Identify which cell holds the provided text, then report its [x, y] central coordinate. 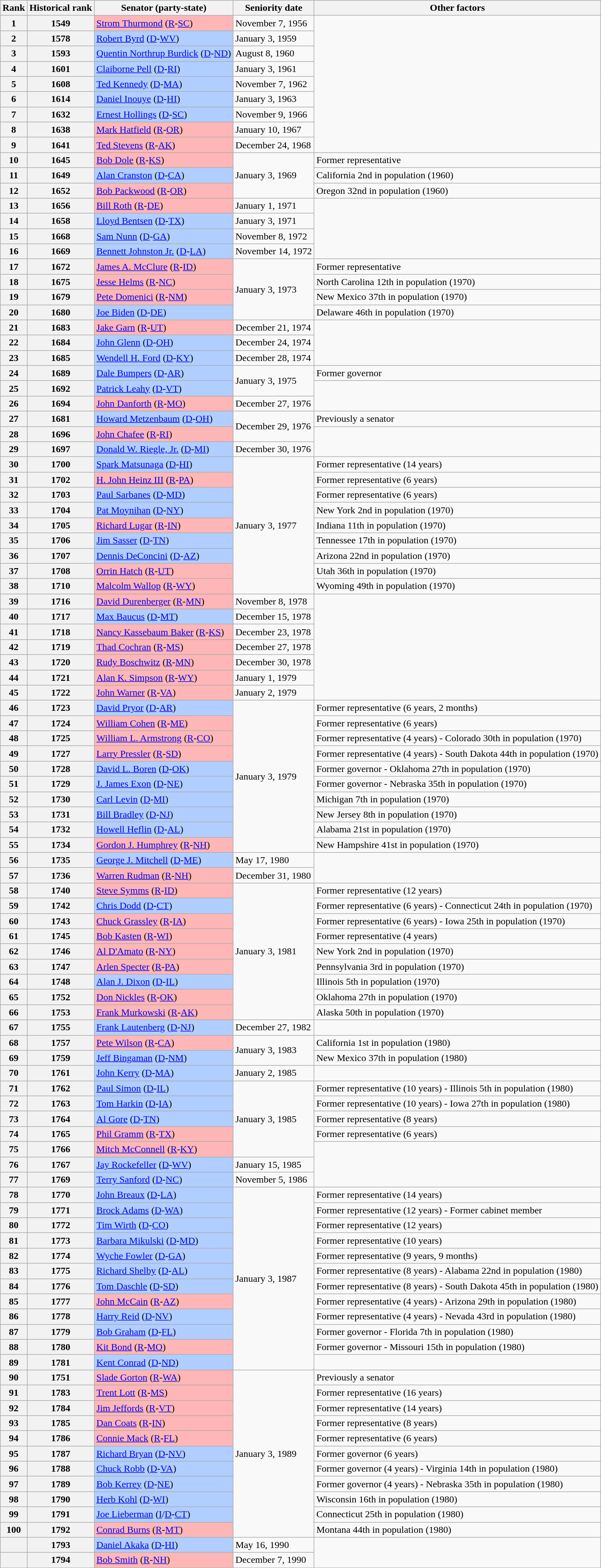
November 8, 1978 [274, 601]
1708 [61, 571]
1772 [61, 1225]
1685 [61, 358]
Wyoming 49th in population (1970) [457, 586]
Richard Bryan (D-NV) [164, 1454]
January 3, 1959 [274, 38]
Jeff Bingaman (D-NM) [164, 1058]
1777 [61, 1301]
97 [14, 1484]
Former governor - Missouri 15th in population (1980) [457, 1347]
62 [14, 952]
Former representative (10 years) - Iowa 27th in population (1980) [457, 1103]
January 15, 1985 [274, 1165]
Bob Kerrey (D-NE) [164, 1484]
Bill Bradley (D-NJ) [164, 814]
1785 [61, 1423]
James A. McClure (R-ID) [164, 267]
1794 [61, 1560]
1791 [61, 1514]
Former representative (4 years) - Nevada 43rd in population (1980) [457, 1317]
70 [14, 1073]
1705 [61, 525]
Chris Dodd (D-CT) [164, 906]
1703 [61, 495]
1783 [61, 1392]
Ted Stevens (R-AK) [164, 145]
77 [14, 1180]
Paul Simon (D-IL) [164, 1088]
35 [14, 541]
14 [14, 221]
89 [14, 1362]
Strom Thurmond (R-SC) [164, 23]
1652 [61, 191]
19 [14, 297]
Former representative (4 years) - South Dakota 44th in population (1970) [457, 754]
1736 [61, 875]
December 15, 1978 [274, 616]
Wyche Fowler (D-GA) [164, 1256]
Former representative (8 years) - South Dakota 45th in population (1980) [457, 1286]
Jim Jeffords (R-VT) [164, 1408]
1740 [61, 890]
69 [14, 1058]
1769 [61, 1180]
1779 [61, 1332]
57 [14, 875]
1766 [61, 1149]
Delaware 46th in population (1970) [457, 312]
1747 [61, 967]
Pete Wilson (R-CA) [164, 1043]
Phil Gramm (R-TX) [164, 1134]
Richard Lugar (R-IN) [164, 525]
Former governor (6 years) [457, 1454]
Alan Cranston (D-CA) [164, 175]
Ted Kennedy (D-MA) [164, 84]
John Warner (R-VA) [164, 693]
Terry Sanford (D-NC) [164, 1180]
Donald W. Riegle, Jr. (D-MI) [164, 449]
John Chafee (R-RI) [164, 434]
100 [14, 1530]
John Breaux (D-LA) [164, 1195]
1762 [61, 1088]
1721 [61, 678]
1771 [61, 1210]
95 [14, 1454]
Warren Rudman (R-NH) [164, 875]
1735 [61, 860]
15 [14, 236]
Larry Pressler (R-SD) [164, 754]
Trent Lott (R-MS) [164, 1392]
1731 [61, 814]
Paul Sarbanes (D-MD) [164, 495]
1788 [61, 1469]
52 [14, 799]
Thad Cochran (R-MS) [164, 647]
1601 [61, 69]
David L. Boren (D-OK) [164, 769]
Rudy Boschwitz (R-MN) [164, 662]
48 [14, 738]
Senator (party-state) [164, 8]
Kit Bond (R-MO) [164, 1347]
1755 [61, 1027]
1649 [61, 175]
18 [14, 282]
1641 [61, 145]
David Durenberger (R-MN) [164, 601]
Tim Wirth (D-CO) [164, 1225]
1700 [61, 465]
98 [14, 1499]
16 [14, 251]
Former representative (8 years) - Alabama 22nd in population (1980) [457, 1271]
23 [14, 358]
Seniority date [274, 8]
November 14, 1972 [274, 251]
86 [14, 1317]
1722 [61, 693]
44 [14, 678]
December 29, 1976 [274, 426]
1751 [61, 1377]
1727 [61, 754]
20 [14, 312]
37 [14, 571]
H. John Heinz III (R-PA) [164, 480]
Dale Bumpers (D-AR) [164, 373]
Joe Lieberman (I/D-CT) [164, 1514]
60 [14, 921]
1707 [61, 556]
10 [14, 160]
1656 [61, 206]
Former governor (4 years) - Nebraska 35th in population (1980) [457, 1484]
George J. Mitchell (D-ME) [164, 860]
1763 [61, 1103]
1748 [61, 982]
Malcolm Wallop (R-WY) [164, 586]
California 2nd in population (1960) [457, 175]
91 [14, 1392]
Former representative (9 years, 9 months) [457, 1256]
1764 [61, 1119]
1773 [61, 1241]
Former representative (12 years) - Former cabinet member [457, 1210]
January 1, 1979 [274, 678]
84 [14, 1286]
43 [14, 662]
1702 [61, 480]
39 [14, 601]
28 [14, 434]
4 [14, 69]
49 [14, 754]
7 [14, 114]
New Hampshire 41st in population (1970) [457, 845]
Wisconsin 16th in population (1980) [457, 1499]
Dennis DeConcini (D-AZ) [164, 556]
Arlen Specter (R-PA) [164, 967]
1710 [61, 586]
1680 [61, 312]
1723 [61, 708]
Orrin Hatch (R-UT) [164, 571]
Former representative (16 years) [457, 1392]
May 17, 1980 [274, 860]
1658 [61, 221]
1669 [61, 251]
12 [14, 191]
96 [14, 1469]
Mitch McConnell (R-KY) [164, 1149]
Tom Daschle (D-SD) [164, 1286]
January 3, 1985 [274, 1119]
December 7, 1990 [274, 1560]
1608 [61, 84]
30 [14, 465]
22 [14, 343]
1759 [61, 1058]
Former representative (4 years) - Colorado 30th in population (1970) [457, 738]
Former representative (6 years, 2 months) [457, 708]
December 30, 1976 [274, 449]
Sam Nunn (D-GA) [164, 236]
Spark Matsunaga (D-HI) [164, 465]
1718 [61, 632]
1717 [61, 616]
Connie Mack (R-FL) [164, 1438]
68 [14, 1043]
Claiborne Pell (D-RI) [164, 69]
Pete Domenici (R-NM) [164, 297]
1725 [61, 738]
66 [14, 1012]
1790 [61, 1499]
Historical rank [61, 8]
November 8, 1972 [274, 236]
1683 [61, 327]
November 5, 1986 [274, 1180]
William L. Armstrong (R-CO) [164, 738]
47 [14, 723]
Former representative (10 years) - Illinois 5th in population (1980) [457, 1088]
January 2, 1979 [274, 693]
74 [14, 1134]
73 [14, 1119]
1775 [61, 1271]
1679 [61, 297]
92 [14, 1408]
2 [14, 38]
North Carolina 12th in population (1970) [457, 282]
January 3, 1977 [274, 525]
January 3, 1971 [274, 221]
1697 [61, 449]
85 [14, 1301]
1761 [61, 1073]
Bennett Johnston Jr. (D-LA) [164, 251]
81 [14, 1241]
Frank Murkowski (R-AK) [164, 1012]
John McCain (R-AZ) [164, 1301]
1778 [61, 1317]
93 [14, 1423]
71 [14, 1088]
5 [14, 84]
1694 [61, 403]
December 27, 1976 [274, 403]
Jesse Helms (R-NC) [164, 282]
Nancy Kassebaum Baker (R-KS) [164, 632]
Slade Gorton (R-WA) [164, 1377]
Alaska 50th in population (1970) [457, 1012]
Rank [14, 8]
54 [14, 830]
January 3, 1987 [274, 1279]
1638 [61, 130]
1645 [61, 160]
1692 [61, 388]
August 8, 1960 [274, 54]
Alan J. Dixon (D-IL) [164, 982]
45 [14, 693]
Joe Biden (D-DE) [164, 312]
December 21, 1974 [274, 327]
Alan K. Simpson (R-WY) [164, 678]
Former governor - Oklahoma 27th in population (1970) [457, 769]
83 [14, 1271]
58 [14, 890]
64 [14, 982]
New Jersey 8th in population (1970) [457, 814]
Robert Byrd (D-WV) [164, 38]
November 7, 1956 [274, 23]
Wendell H. Ford (D-KY) [164, 358]
1593 [61, 54]
Bill Roth (R-DE) [164, 206]
1746 [61, 952]
1704 [61, 510]
Chuck Grassley (R-IA) [164, 921]
1734 [61, 845]
Jake Garn (R-UT) [164, 327]
Bob Packwood (R-OR) [164, 191]
Howell Heflin (D-AL) [164, 830]
41 [14, 632]
50 [14, 769]
1668 [61, 236]
David Pryor (D-AR) [164, 708]
1716 [61, 601]
December 27, 1978 [274, 647]
42 [14, 647]
13 [14, 206]
29 [14, 449]
Tom Harkin (D-IA) [164, 1103]
1724 [61, 723]
1753 [61, 1012]
24 [14, 373]
Former representative (6 years) - Iowa 25th in population (1970) [457, 921]
34 [14, 525]
11 [14, 175]
6 [14, 99]
Lloyd Bentsen (D-TX) [164, 221]
79 [14, 1210]
1780 [61, 1347]
1684 [61, 343]
John Danforth (R-MO) [164, 403]
Brock Adams (D-WA) [164, 1210]
Carl Levin (D-MI) [164, 799]
94 [14, 1438]
32 [14, 495]
Herb Kohl (D-WI) [164, 1499]
1765 [61, 1134]
Howard Metzenbaum (D-OH) [164, 419]
27 [14, 419]
1742 [61, 906]
Max Baucus (D-MT) [164, 616]
Michigan 7th in population (1970) [457, 799]
31 [14, 480]
61 [14, 936]
1786 [61, 1438]
67 [14, 1027]
John Kerry (D-MA) [164, 1073]
January 3, 1961 [274, 69]
Frank Lautenberg (D-NJ) [164, 1027]
Bob Smith (R-NH) [164, 1560]
Former governor - Florida 7th in population (1980) [457, 1332]
November 9, 1966 [274, 114]
1793 [61, 1545]
January 2, 1985 [274, 1073]
December 30, 1978 [274, 662]
January 3, 1989 [274, 1454]
J. James Exon (D-NE) [164, 784]
1770 [61, 1195]
Al D'Amato (R-NY) [164, 952]
November 7, 1962 [274, 84]
December 23, 1978 [274, 632]
Daniel Akaka (D-HI) [164, 1545]
Dan Coats (R-IN) [164, 1423]
Jay Rockefeller (D-WV) [164, 1165]
May 16, 1990 [274, 1545]
1675 [61, 282]
Bob Graham (D-FL) [164, 1332]
21 [14, 327]
33 [14, 510]
Conrad Burns (R-MT) [164, 1530]
January 3, 1983 [274, 1050]
Daniel Inouye (D-HI) [164, 99]
36 [14, 556]
87 [14, 1332]
December 24, 1968 [274, 145]
88 [14, 1347]
Indiana 11th in population (1970) [457, 525]
December 31, 1980 [274, 875]
Tennessee 17th in population (1970) [457, 541]
65 [14, 997]
9 [14, 145]
William Cohen (R-ME) [164, 723]
46 [14, 708]
Arizona 22nd in population (1970) [457, 556]
72 [14, 1103]
1789 [61, 1484]
1774 [61, 1256]
26 [14, 403]
Richard Shelby (D-AL) [164, 1271]
3 [14, 54]
Former governor (4 years) - Virginia 14th in population (1980) [457, 1469]
Former representative (6 years) - Connecticut 24th in population (1970) [457, 906]
New Mexico 37th in population (1970) [457, 297]
1767 [61, 1165]
Former representative (4 years) [457, 936]
1743 [61, 921]
January 10, 1967 [274, 130]
8 [14, 130]
Oregon 32nd in population (1960) [457, 191]
Other factors [457, 8]
New Mexico 37th in population (1980) [457, 1058]
1681 [61, 419]
Utah 36th in population (1970) [457, 571]
Former governor - Nebraska 35th in population (1970) [457, 784]
1720 [61, 662]
Chuck Robb (D-VA) [164, 1469]
55 [14, 845]
63 [14, 967]
1 [14, 23]
Connecticut 25th in population (1980) [457, 1514]
1696 [61, 434]
1729 [61, 784]
Kent Conrad (D-ND) [164, 1362]
1549 [61, 23]
1689 [61, 373]
38 [14, 586]
1732 [61, 830]
82 [14, 1256]
Al Gore (D-TN) [164, 1119]
1614 [61, 99]
Ernest Hollings (D-SC) [164, 114]
59 [14, 906]
53 [14, 814]
Former representative (4 years) - Arizona 29th in population (1980) [457, 1301]
January 3, 1973 [274, 289]
January 3, 1981 [274, 952]
90 [14, 1377]
December 28, 1974 [274, 358]
1781 [61, 1362]
1752 [61, 997]
78 [14, 1195]
1578 [61, 38]
75 [14, 1149]
January 1, 1971 [274, 206]
December 27, 1982 [274, 1027]
56 [14, 860]
Quentin Northrup Burdick (D-ND) [164, 54]
Former representative (10 years) [457, 1241]
80 [14, 1225]
1792 [61, 1530]
1706 [61, 541]
Former governor [457, 373]
1632 [61, 114]
Illinois 5th in population (1970) [457, 982]
Oklahoma 27th in population (1970) [457, 997]
76 [14, 1165]
1745 [61, 936]
1719 [61, 647]
Harry Reid (D-NV) [164, 1317]
1730 [61, 799]
Alabama 21st in population (1970) [457, 830]
1776 [61, 1286]
51 [14, 784]
January 3, 1963 [274, 99]
Bob Kasten (R-WI) [164, 936]
1757 [61, 1043]
John Glenn (D-OH) [164, 343]
40 [14, 616]
Mark Hatfield (R-OR) [164, 130]
Barbara Mikulski (D-MD) [164, 1241]
December 24, 1974 [274, 343]
Steve Symms (R-ID) [164, 890]
Don Nickles (R-OK) [164, 997]
99 [14, 1514]
California 1st in population (1980) [457, 1043]
January 3, 1969 [274, 175]
Pennsylvania 3rd in population (1970) [457, 967]
1672 [61, 267]
Pat Moynihan (D-NY) [164, 510]
Montana 44th in population (1980) [457, 1530]
25 [14, 388]
1728 [61, 769]
1784 [61, 1408]
17 [14, 267]
January 3, 1975 [274, 381]
Patrick Leahy (D-VT) [164, 388]
January 3, 1979 [274, 776]
Bob Dole (R-KS) [164, 160]
Gordon J. Humphrey (R-NH) [164, 845]
Jim Sasser (D-TN) [164, 541]
1787 [61, 1454]
